Capture the cell that displays the provided text and extract its [x, y] central coordinate. 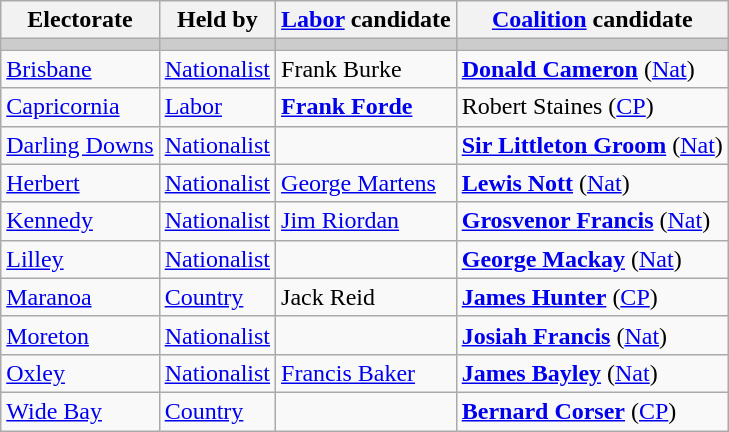
Electorate [80, 20]
Francis Baker [366, 373]
Oxley [80, 373]
Donald Cameron (Nat) [592, 69]
Held by [217, 20]
Wide Bay [80, 411]
Kennedy [80, 221]
Lewis Nott (Nat) [592, 183]
James Hunter (CP) [592, 297]
Sir Littleton Groom (Nat) [592, 145]
Robert Staines (CP) [592, 107]
Bernard Corser (CP) [592, 411]
Josiah Francis (Nat) [592, 335]
Lilley [80, 259]
Moreton [80, 335]
Frank Forde [366, 107]
Coalition candidate [592, 20]
Capricornia [80, 107]
Labor [217, 107]
George Martens [366, 183]
Darling Downs [80, 145]
James Bayley (Nat) [592, 373]
Herbert [80, 183]
Grosvenor Francis (Nat) [592, 221]
Brisbane [80, 69]
Frank Burke [366, 69]
George Mackay (Nat) [592, 259]
Jack Reid [366, 297]
Maranoa [80, 297]
Labor candidate [366, 20]
Jim Riordan [366, 221]
